Search for the cell housing the specified text and yield its (X, Y) center coordinate. 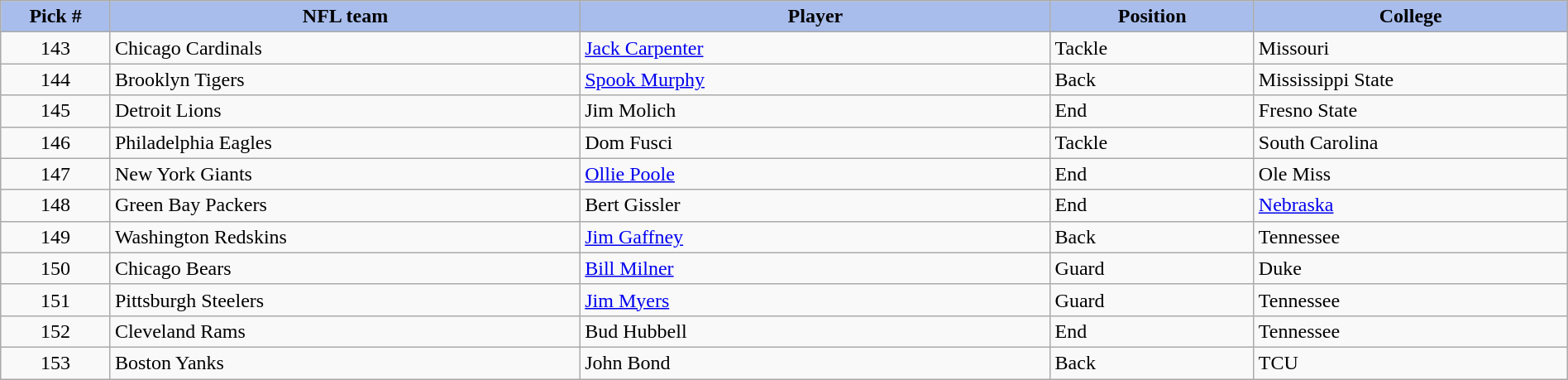
Mississippi State (1411, 79)
Boston Yanks (345, 363)
143 (56, 48)
Pittsburgh Steelers (345, 300)
Pick # (56, 17)
149 (56, 237)
152 (56, 331)
South Carolina (1411, 142)
Brooklyn Tigers (345, 79)
Bud Hubbell (815, 331)
John Bond (815, 363)
151 (56, 300)
Bert Gissler (815, 205)
Duke (1411, 268)
Ollie Poole (815, 174)
144 (56, 79)
TCU (1411, 363)
Nebraska (1411, 205)
Jim Myers (815, 300)
Jim Molich (815, 111)
Chicago Cardinals (345, 48)
Cleveland Rams (345, 331)
148 (56, 205)
145 (56, 111)
150 (56, 268)
Position (1152, 17)
147 (56, 174)
153 (56, 363)
Ole Miss (1411, 174)
Philadelphia Eagles (345, 142)
Spook Murphy (815, 79)
Jim Gaffney (815, 237)
146 (56, 142)
Dom Fusci (815, 142)
Chicago Bears (345, 268)
NFL team (345, 17)
Jack Carpenter (815, 48)
Washington Redskins (345, 237)
Missouri (1411, 48)
Bill Milner (815, 268)
Fresno State (1411, 111)
Player (815, 17)
Detroit Lions (345, 111)
Green Bay Packers (345, 205)
College (1411, 17)
New York Giants (345, 174)
